From the cell containing the given text, extract its center point as [X, Y] coordinate. 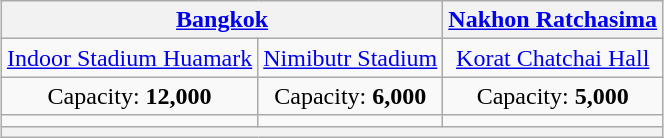
Indoor Stadium Huamark [129, 58]
Korat Chatchai Hall [553, 58]
Capacity: 5,000 [553, 96]
Capacity: 6,000 [350, 96]
Bangkok [222, 20]
Nakhon Ratchasima [553, 20]
Capacity: 12,000 [129, 96]
Nimibutr Stadium [350, 58]
